Provide the [X, Y] coordinate of the cell's center where the given text is located.  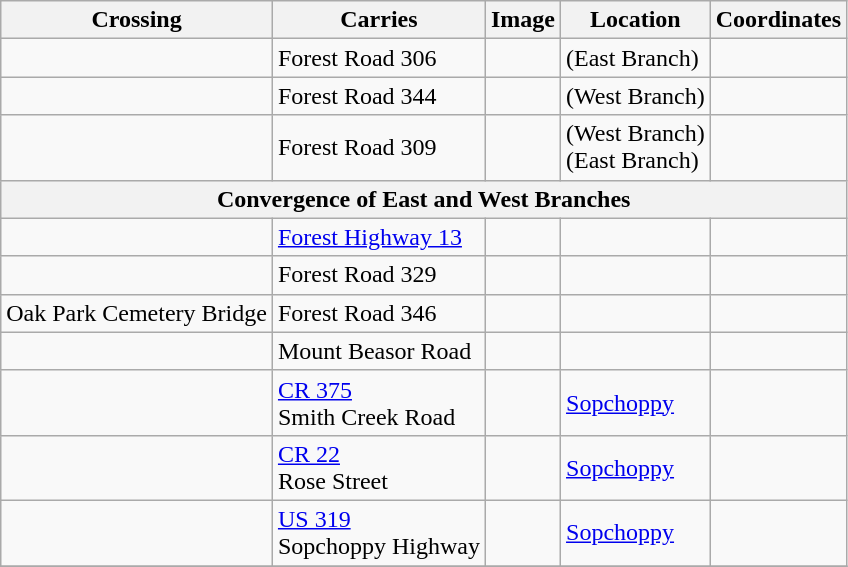
US 319Sopchoppy Highway [378, 532]
Image [522, 20]
Forest Road 309 [378, 148]
Oak Park Cemetery Bridge [137, 313]
Convergence of East and West Branches [424, 199]
CR 22Rose Street [378, 468]
Forest Road 346 [378, 313]
Coordinates [778, 20]
Carries [378, 20]
Forest Road 329 [378, 275]
Location [636, 20]
Forest Road 306 [378, 58]
CR 375Smith Creek Road [378, 402]
(West Branch) [636, 96]
Forest Highway 13 [378, 237]
Mount Beasor Road [378, 351]
(East Branch) [636, 58]
Crossing [137, 20]
(West Branch)(East Branch) [636, 148]
Forest Road 344 [378, 96]
